Detect which cell encompasses the target text, then output its [X, Y] center coordinate. 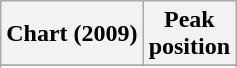
Peakposition [189, 34]
Chart (2009) [72, 34]
